Provide the (X, Y) coordinate of the cell's center where the given text is located.  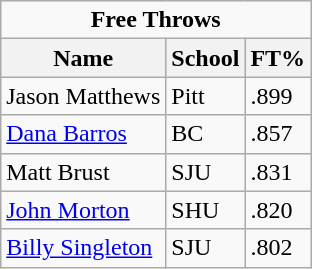
.820 (278, 210)
.899 (278, 96)
BC (206, 134)
.802 (278, 248)
Jason Matthews (84, 96)
FT% (278, 58)
Name (84, 58)
.831 (278, 172)
Matt Brust (84, 172)
Billy Singleton (84, 248)
John Morton (84, 210)
Dana Barros (84, 134)
Pitt (206, 96)
.857 (278, 134)
Free Throws (156, 20)
SHU (206, 210)
School (206, 58)
